Detect which cell encompasses the target text, then output its [x, y] center coordinate. 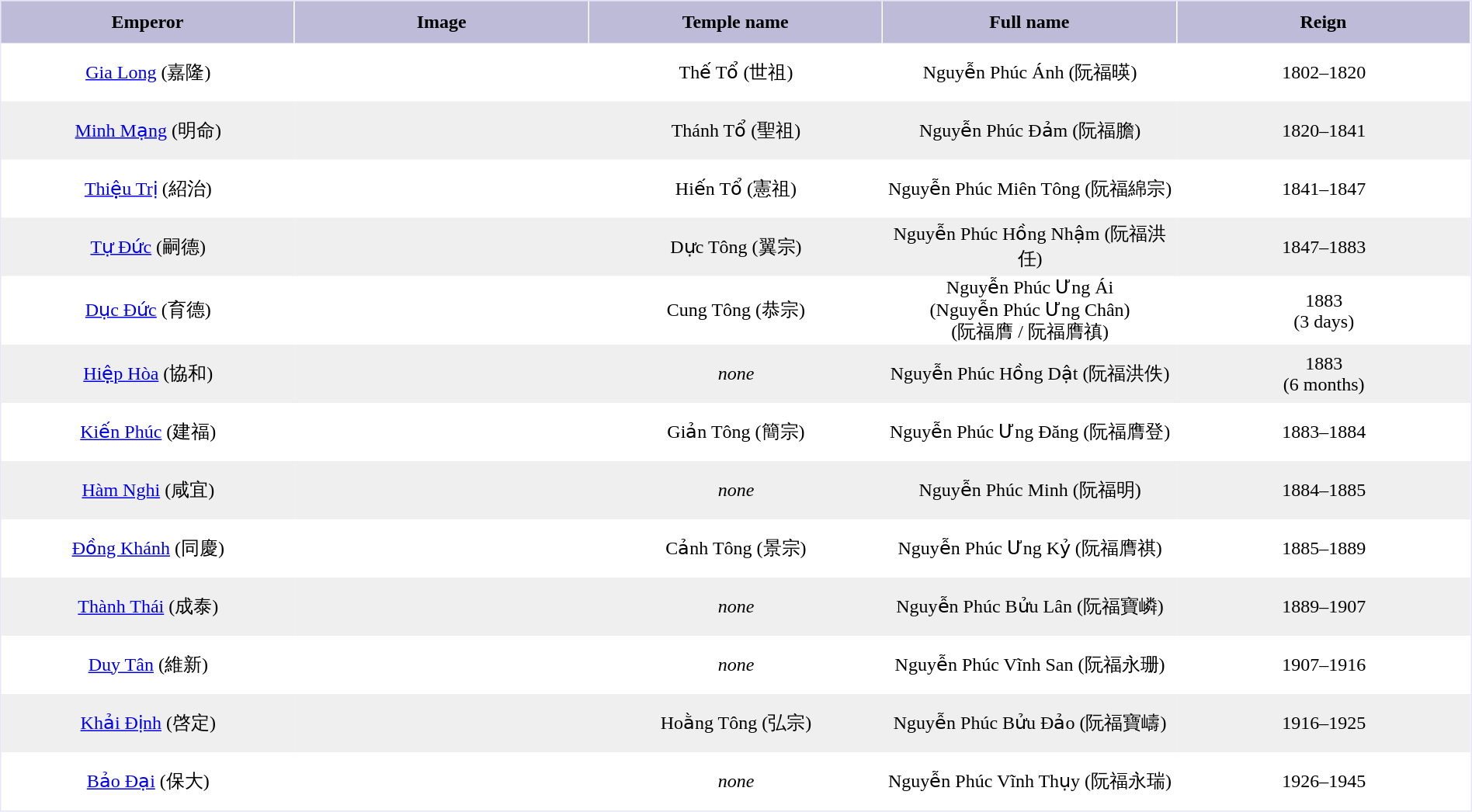
1907–1916 [1324, 665]
Dực Tông (翼宗) [736, 247]
Duy Tân (維新) [149, 665]
Nguyễn Phúc Ưng Đăng (阮福膺登) [1029, 432]
Emperor [149, 23]
Hiệp Hòa (協和) [149, 374]
Nguyễn Phúc Ánh (阮福暎) [1029, 73]
Nguyễn Phúc Vĩnh Thụy (阮福永瑞) [1029, 781]
Nguyễn Phúc Miên Tông (阮福綿宗) [1029, 189]
Minh Mạng (明命) [149, 130]
Nguyễn Phúc Bửu Đảo (阮福寶嶹) [1029, 724]
Dục Đức (育德) [149, 311]
Hàm Nghi (咸宜) [149, 491]
1883(6 months) [1324, 374]
1883–1884 [1324, 432]
Nguyễn Phúc Ưng Ái (Nguyễn Phúc Ưng Chân)(阮福膺 / 阮福膺禛) [1029, 311]
Nguyễn Phúc Hồng Dật (阮福洪佚) [1029, 374]
1885–1889 [1324, 548]
1847–1883 [1324, 247]
1820–1841 [1324, 130]
1884–1885 [1324, 491]
Nguyễn Phúc Ưng Kỷ (阮福膺祺) [1029, 548]
1889–1907 [1324, 607]
Reign [1324, 23]
Cung Tông (恭宗) [736, 311]
Cảnh Tông (景宗) [736, 548]
Hoằng Tông (弘宗) [736, 724]
Giản Tông (簡宗) [736, 432]
Image [443, 23]
Gia Long (嘉隆) [149, 73]
Thánh Tổ (聖祖) [736, 130]
Thế Tổ (世祖) [736, 73]
Bảo Đại (保大) [149, 781]
Nguyễn Phúc Đảm (阮福膽) [1029, 130]
Nguyễn Phúc Bửu Lân (阮福寶嶙) [1029, 607]
Tự Đức (嗣德) [149, 247]
1883(3 days) [1324, 311]
Đồng Khánh (同慶) [149, 548]
Thiệu Trị (紹治) [149, 189]
Nguyễn Phúc Vĩnh San (阮福永珊) [1029, 665]
Full name [1029, 23]
Temple name [736, 23]
Khải Định (啓定) [149, 724]
Kiến Phúc (建福) [149, 432]
Hiến Tổ (憲祖) [736, 189]
1841–1847 [1324, 189]
1916–1925 [1324, 724]
Nguyễn Phúc Hồng Nhậm (阮福洪任) [1029, 247]
1926–1945 [1324, 781]
Nguyễn Phúc Minh (阮福明) [1029, 491]
Thành Thái (成泰) [149, 607]
1802–1820 [1324, 73]
